Search for the cell housing the specified text and yield its [X, Y] center coordinate. 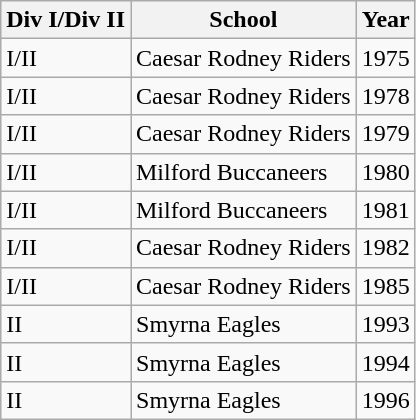
1996 [386, 400]
School [243, 20]
1985 [386, 286]
Div I/Div II [66, 20]
1982 [386, 248]
1993 [386, 324]
1979 [386, 134]
Year [386, 20]
1978 [386, 96]
1994 [386, 362]
1980 [386, 172]
1975 [386, 58]
1981 [386, 210]
